Provide the (X, Y) coordinate of the cell's center where the given text is located.  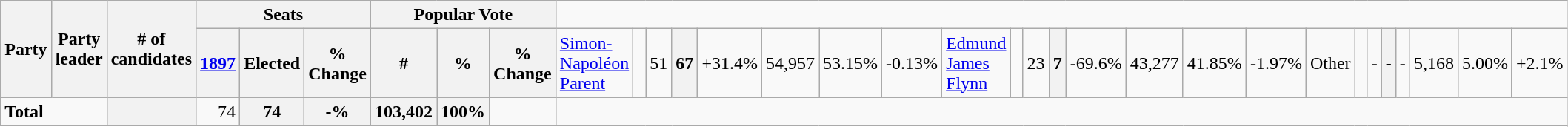
% (464, 63)
23 (1035, 63)
+2.1% (1539, 63)
Elected (273, 63)
67 (684, 63)
Popular Vote (463, 15)
Party leader (79, 49)
# ofcandidates (151, 49)
54,957 (790, 63)
Simon-Napoléon Parent (594, 63)
Party (26, 49)
-0.13% (913, 63)
-% (338, 111)
# (403, 63)
43,277 (1154, 63)
Total (53, 111)
-69.6% (1096, 63)
-1.97% (1275, 63)
53.15% (850, 63)
+31.4% (730, 63)
5,168 (1434, 63)
41.85% (1215, 63)
Other (1330, 63)
7 (1058, 63)
1897 (218, 63)
103,402 (403, 111)
51 (659, 63)
Edmund James Flynn (976, 63)
Seats (284, 15)
5.00% (1484, 63)
100% (464, 111)
